Pinpoint the cell where the given text exists, returning its [x, y] midpoint coordinate. 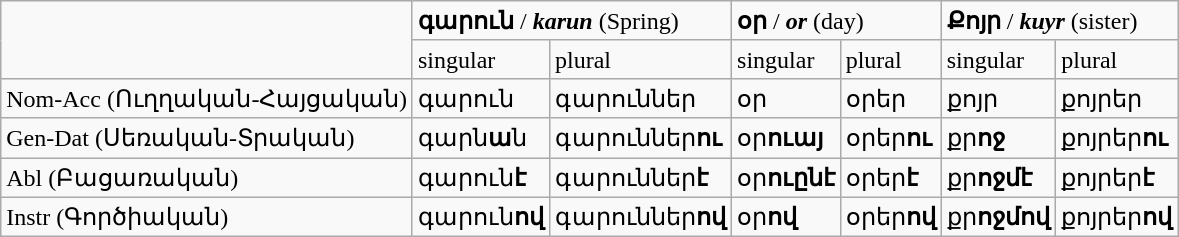
Abl (Բացառական) [207, 178]
Instr (Գործիական) [207, 217]
գարուններէ [640, 178]
գարուն [480, 98]
գարուններով [640, 217]
օրերէ [890, 178]
քոյրեր [1117, 98]
գարունով [480, 217]
քոյրերով [1117, 217]
քրոջ [998, 138]
օրով [786, 217]
քոյրերէ [1117, 178]
գարուններու [640, 138]
օր [786, 98]
գարուն / karun (Spring) [572, 21]
օրեր [890, 98]
օրերով [890, 217]
օրուայ [786, 138]
գարուններ [640, 98]
քրոջմէ [998, 178]
գարունէ [480, 178]
օր / or (day) [837, 21]
քրոջմով [998, 217]
քոյր [998, 98]
Gen-Dat (Սեռական-Տրական) [207, 138]
օրուընէ [786, 178]
Nom-Acc (Ուղղական-Հայցական) [207, 98]
օրերու [890, 138]
քոյրերու [1117, 138]
գարնան [480, 138]
Քոյր / kuyr (sister) [1060, 21]
